Provide the (x, y) coordinate of the cell's center where the given text is located.  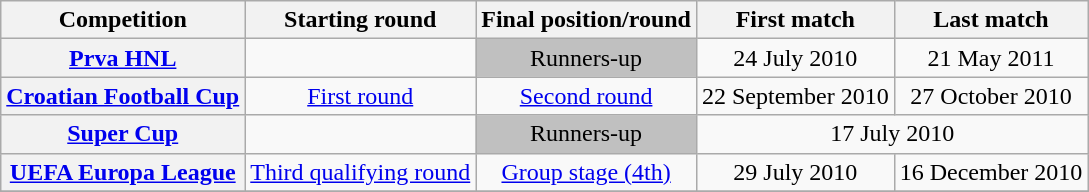
Starting round (360, 20)
22 September 2010 (795, 96)
Third qualifying round (360, 172)
Competition (123, 20)
Croatian Football Cup (123, 96)
27 October 2010 (991, 96)
29 July 2010 (795, 172)
First round (360, 96)
UEFA Europa League (123, 172)
16 December 2010 (991, 172)
21 May 2011 (991, 58)
First match (795, 20)
17 July 2010 (892, 134)
Second round (586, 96)
Super Cup (123, 134)
Prva HNL (123, 58)
24 July 2010 (795, 58)
Final position/round (586, 20)
Group stage (4th) (586, 172)
Last match (991, 20)
